Search for the cell housing the specified text and yield its [X, Y] center coordinate. 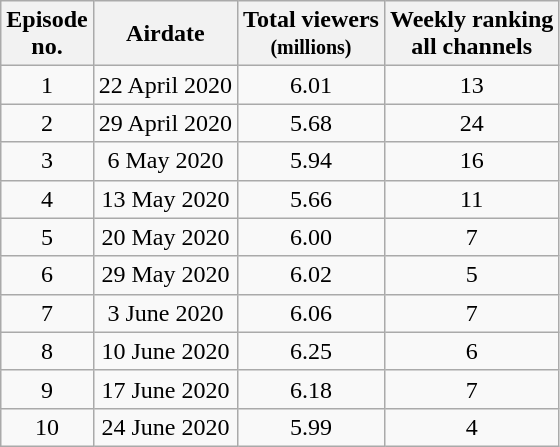
1 [47, 85]
6.02 [312, 275]
5.94 [312, 161]
Airdate [165, 34]
9 [47, 389]
6 May 2020 [165, 161]
16 [471, 161]
6.00 [312, 237]
5.66 [312, 199]
6.06 [312, 313]
6.18 [312, 389]
11 [471, 199]
3 June 2020 [165, 313]
Total viewers(millions) [312, 34]
6.01 [312, 85]
6.25 [312, 351]
5.68 [312, 123]
22 April 2020 [165, 85]
3 [47, 161]
10 June 2020 [165, 351]
13 May 2020 [165, 199]
Weekly rankingall channels [471, 34]
8 [47, 351]
24 [471, 123]
24 June 2020 [165, 427]
10 [47, 427]
13 [471, 85]
2 [47, 123]
20 May 2020 [165, 237]
29 May 2020 [165, 275]
Episodeno. [47, 34]
17 June 2020 [165, 389]
29 April 2020 [165, 123]
5.99 [312, 427]
